Find where the given text appears and provide that cell's center as [X, Y] coordinate. 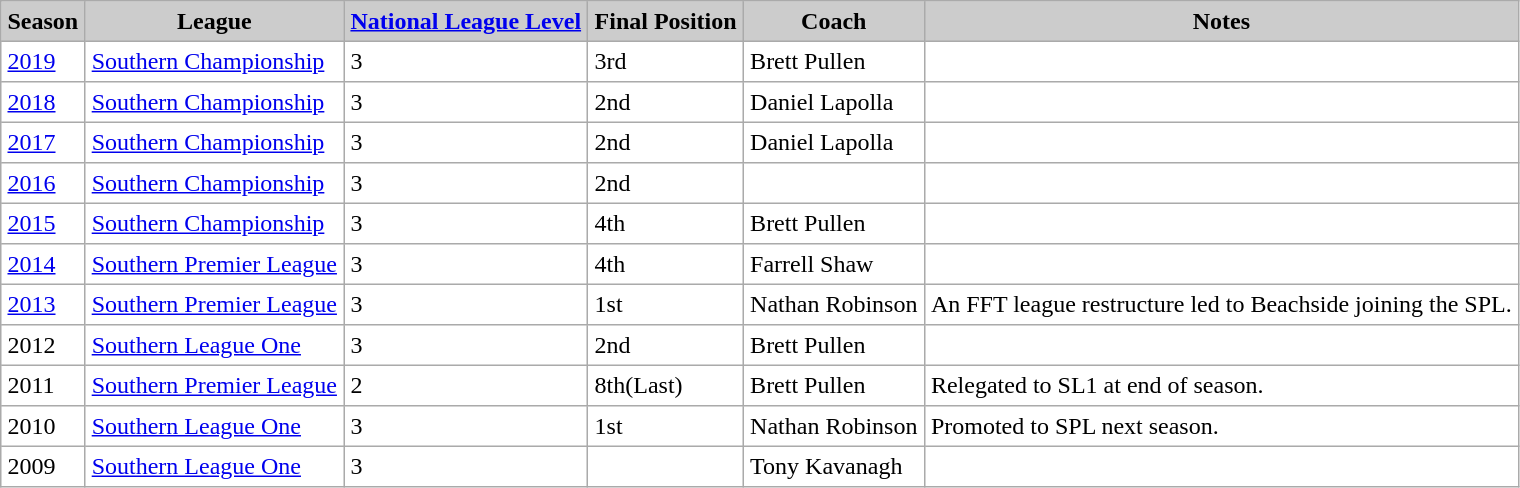
8th(Last) [666, 385]
2014 [43, 264]
National League Level [466, 21]
2 [466, 385]
Season [43, 21]
2009 [43, 466]
An FFT league restructure led to Beachside joining the SPL. [1221, 304]
2012 [43, 345]
Farrell Shaw [834, 264]
2010 [43, 426]
2011 [43, 385]
Tony Kavanagh [834, 466]
2017 [43, 142]
Notes [1221, 21]
Relegated to SL1 at end of season. [1221, 385]
Promoted to SPL next season. [1221, 426]
2018 [43, 102]
2019 [43, 61]
3rd [666, 61]
2013 [43, 304]
Coach [834, 21]
2016 [43, 183]
Final Position [666, 21]
2015 [43, 223]
League [214, 21]
